Detect which cell encompasses the target text, then output its (x, y) center coordinate. 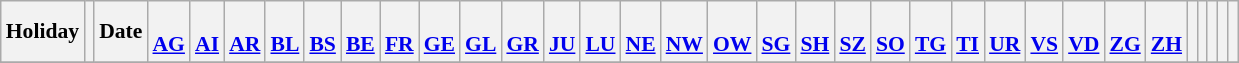
OW (732, 32)
NW (684, 32)
SG (776, 32)
VS (1044, 32)
AG (168, 32)
Date (120, 32)
AI (207, 32)
SZ (852, 32)
GR (522, 32)
Holiday (42, 32)
UR (1004, 32)
VD (1084, 32)
ZG (1124, 32)
GE (440, 32)
TI (968, 32)
TG (930, 32)
SH (814, 32)
BS (322, 32)
BL (284, 32)
NE (641, 32)
FR (400, 32)
LU (600, 32)
JU (562, 32)
AR (244, 32)
ZH (1166, 32)
BE (360, 32)
GL (480, 32)
SO (890, 32)
